Detect which cell encompasses the target text, then output its [X, Y] center coordinate. 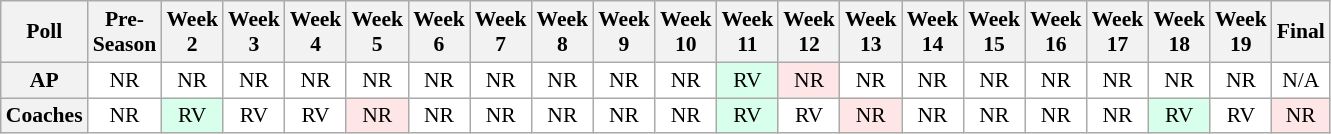
Week12 [809, 32]
Final [1301, 32]
Week14 [933, 32]
Poll [44, 32]
Week4 [316, 32]
Week13 [871, 32]
Coaches [44, 116]
Week19 [1241, 32]
Week3 [254, 32]
Week11 [748, 32]
Week15 [994, 32]
Week7 [501, 32]
Week18 [1179, 32]
Pre-Season [125, 32]
AP [44, 80]
Week9 [624, 32]
N/A [1301, 80]
Week17 [1118, 32]
Week5 [377, 32]
Week8 [562, 32]
Week16 [1056, 32]
Week6 [439, 32]
Week2 [192, 32]
Week10 [686, 32]
